Return the (X, Y) coordinate for the center point of the cell that contains the specified text.  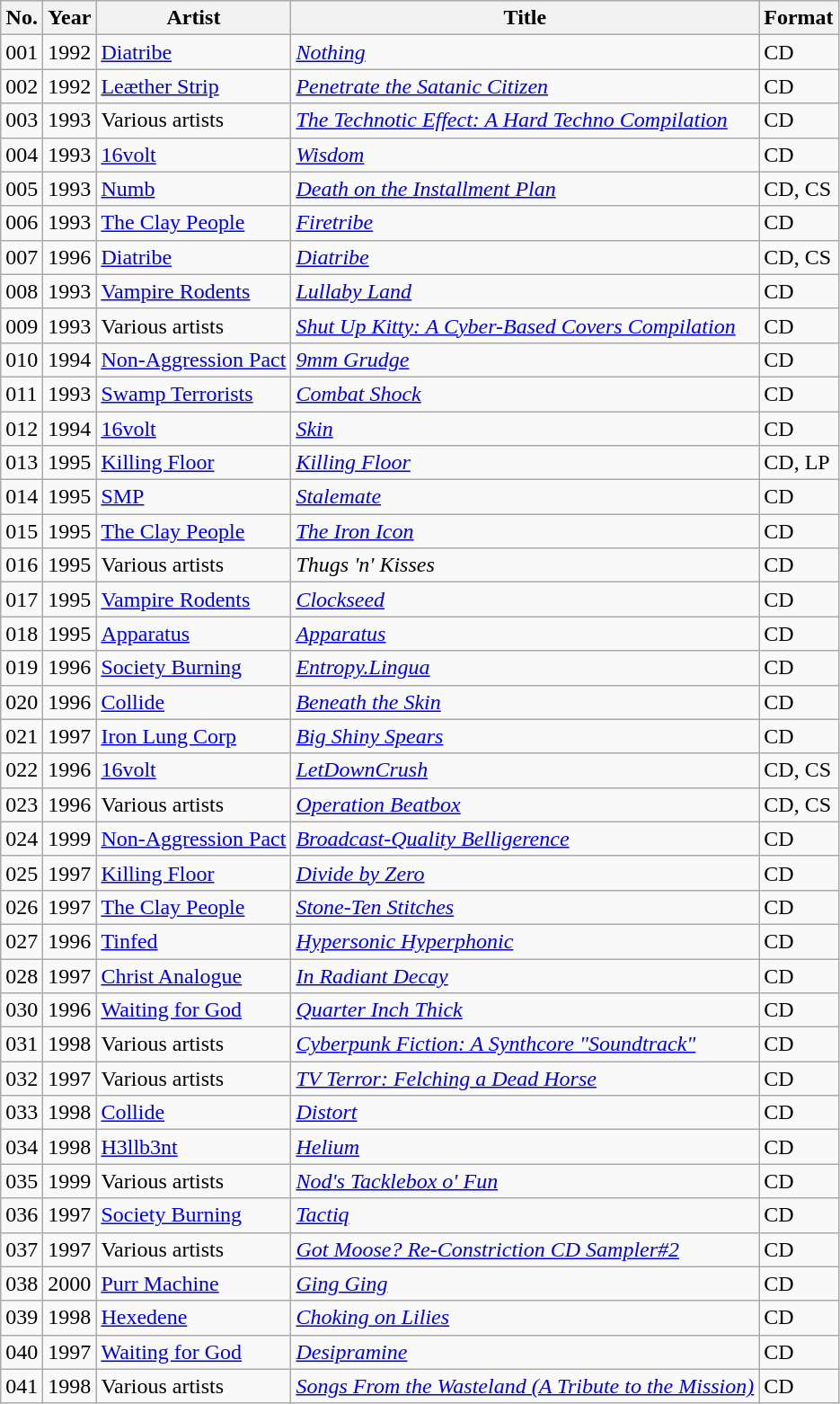
Shut Up Kitty: A Cyber-Based Covers Compilation (525, 325)
008 (22, 291)
Numb (194, 189)
022 (22, 770)
035 (22, 1181)
026 (22, 907)
Swamp Terrorists (194, 394)
007 (22, 257)
No. (22, 18)
018 (22, 634)
002 (22, 86)
In Radiant Decay (525, 975)
038 (22, 1284)
015 (22, 531)
Lullaby Land (525, 291)
036 (22, 1215)
Hexedene (194, 1318)
032 (22, 1079)
Stone-Ten Stitches (525, 907)
Choking on Lilies (525, 1318)
Tactiq (525, 1215)
Quarter Inch Thick (525, 1010)
011 (22, 394)
040 (22, 1352)
2000 (70, 1284)
Ging Ging (525, 1284)
TV Terror: Felching a Dead Horse (525, 1079)
Cyberpunk Fiction: A Synthcore "Soundtrack" (525, 1044)
Nod's Tacklebox o' Fun (525, 1181)
019 (22, 668)
Clockseed (525, 600)
013 (22, 463)
Title (525, 18)
Divide by Zero (525, 873)
Songs From the Wasteland (A Tribute to the Mission) (525, 1386)
Entropy.Lingua (525, 668)
030 (22, 1010)
016 (22, 565)
Hypersonic Hyperphonic (525, 941)
031 (22, 1044)
006 (22, 223)
028 (22, 975)
037 (22, 1249)
Beneath the Skin (525, 702)
025 (22, 873)
Death on the Installment Plan (525, 189)
Stalemate (525, 497)
Christ Analogue (194, 975)
014 (22, 497)
Thugs 'n' Kisses (525, 565)
Got Moose? Re-Constriction CD Sampler#2 (525, 1249)
021 (22, 736)
Leæther Strip (194, 86)
Broadcast-Quality Belligerence (525, 839)
Distort (525, 1113)
020 (22, 702)
005 (22, 189)
SMP (194, 497)
033 (22, 1113)
017 (22, 600)
Format (799, 18)
Desipramine (525, 1352)
034 (22, 1147)
Penetrate the Satanic Citizen (525, 86)
Big Shiny Spears (525, 736)
023 (22, 804)
009 (22, 325)
004 (22, 155)
041 (22, 1386)
The Iron Icon (525, 531)
Wisdom (525, 155)
Tinfed (194, 941)
Helium (525, 1147)
Firetribe (525, 223)
010 (22, 360)
024 (22, 839)
Year (70, 18)
LetDownCrush (525, 770)
H3llb3nt (194, 1147)
9mm Grudge (525, 360)
Artist (194, 18)
012 (22, 429)
Nothing (525, 52)
The Technotic Effect: A Hard Techno Compilation (525, 120)
Operation Beatbox (525, 804)
CD, LP (799, 463)
001 (22, 52)
Purr Machine (194, 1284)
Iron Lung Corp (194, 736)
Combat Shock (525, 394)
039 (22, 1318)
Skin (525, 429)
003 (22, 120)
027 (22, 941)
